From the cell containing the given text, extract its center point as [x, y] coordinate. 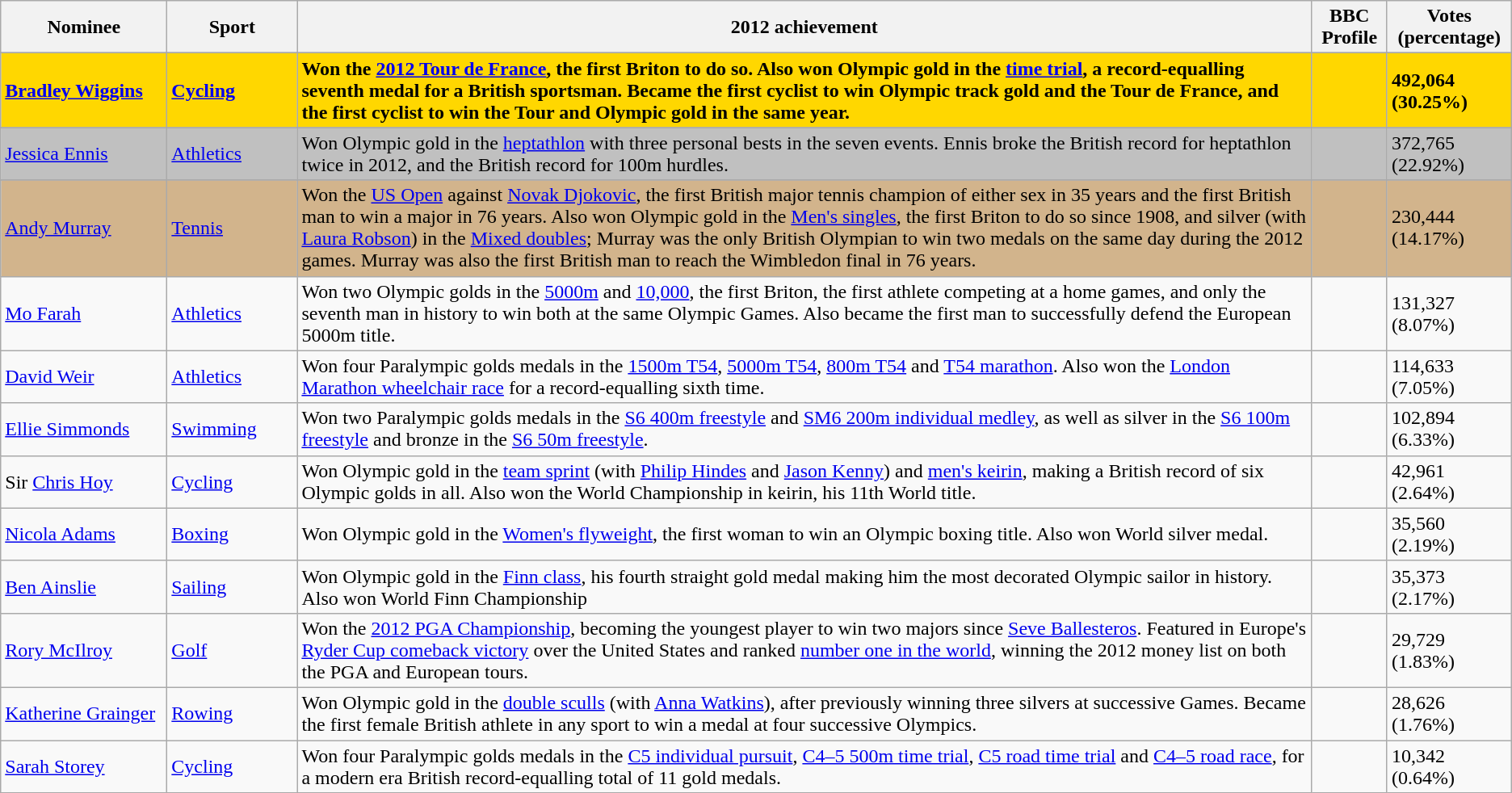
492,064 (30.25%) [1449, 90]
Nicola Adams [84, 535]
230,444 (14.17%) [1449, 228]
131,327 (8.07%) [1449, 313]
Jessica Ennis [84, 153]
Ben Ainslie [84, 586]
35,373 (2.17%) [1449, 586]
Bradley Wiggins [84, 90]
Won Olympic gold in the Women's flyweight, the first woman to win an Olympic boxing title. Also won World silver medal. [804, 535]
Boxing [233, 535]
10,342 (0.64%) [1449, 766]
Rory McIlroy [84, 650]
102,894 (6.33%) [1449, 430]
Rowing [233, 714]
Sport [233, 27]
28,626 (1.76%) [1449, 714]
29,729 (1.83%) [1449, 650]
Golf [233, 650]
114,633 (7.05%) [1449, 376]
372,765 (22.92%) [1449, 153]
Votes (percentage) [1449, 27]
David Weir [84, 376]
Sailing [233, 586]
2012 achievement [804, 27]
Ellie Simmonds [84, 430]
Katherine Grainger [84, 714]
35,560 (2.19%) [1449, 535]
BBC Profile [1350, 27]
Andy Murray [84, 228]
Sarah Storey [84, 766]
Swimming [233, 430]
Nominee [84, 27]
Sir Chris Hoy [84, 481]
Mo Farah [84, 313]
42,961 (2.64%) [1449, 481]
Tennis [233, 228]
